Output the (X, Y) coordinate of the center of the cell containing the given text.  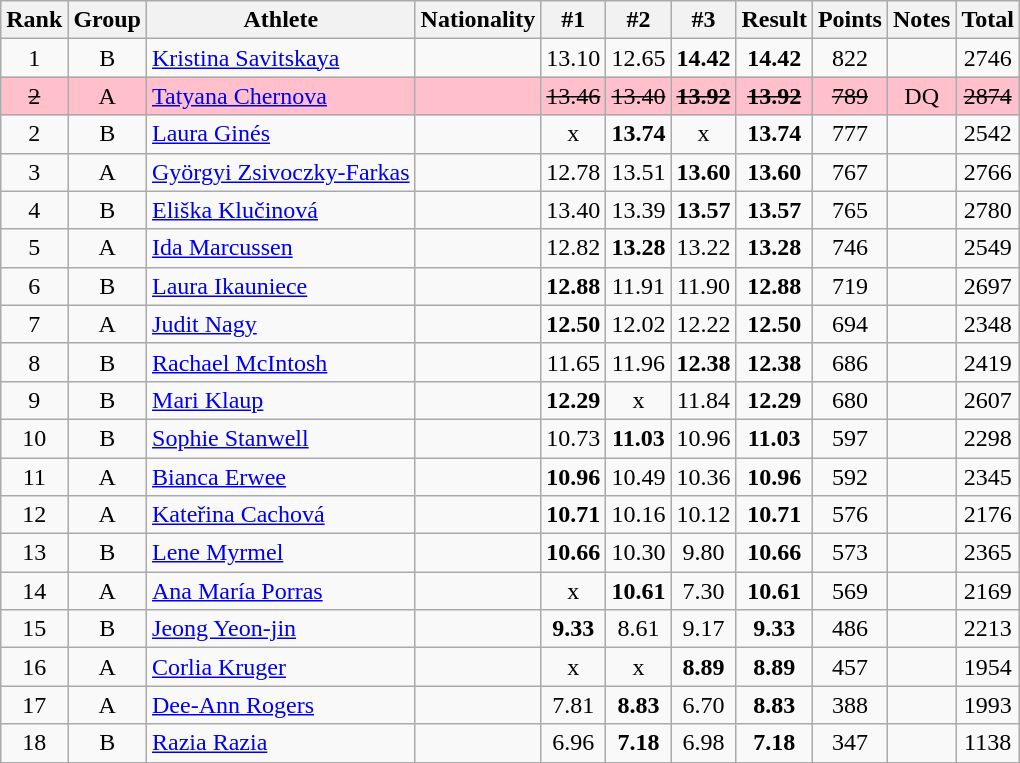
Notes (921, 20)
Result (774, 20)
12.02 (638, 324)
10.36 (704, 477)
13.10 (574, 58)
#1 (574, 20)
7 (34, 324)
Györgyi Zsivoczky-Farkas (282, 172)
Ana María Porras (282, 591)
Total (988, 20)
746 (850, 248)
#3 (704, 20)
1 (34, 58)
10.30 (638, 553)
2419 (988, 362)
2549 (988, 248)
1954 (988, 667)
686 (850, 362)
13.51 (638, 172)
2169 (988, 591)
12 (34, 515)
10.73 (574, 438)
6.98 (704, 743)
576 (850, 515)
16 (34, 667)
14 (34, 591)
694 (850, 324)
Dee-Ann Rogers (282, 705)
Corlia Kruger (282, 667)
Mari Klaup (282, 400)
Kateřina Cachová (282, 515)
11.96 (638, 362)
Eliška Klučinová (282, 210)
7.81 (574, 705)
9.17 (704, 629)
12.78 (574, 172)
2348 (988, 324)
Razia Razia (282, 743)
2766 (988, 172)
6.96 (574, 743)
Athlete (282, 20)
1138 (988, 743)
347 (850, 743)
10 (34, 438)
13.22 (704, 248)
777 (850, 134)
Ida Marcussen (282, 248)
Lene Myrmel (282, 553)
6 (34, 286)
4 (34, 210)
573 (850, 553)
388 (850, 705)
11.65 (574, 362)
Rachael McIntosh (282, 362)
2697 (988, 286)
2542 (988, 134)
11.84 (704, 400)
767 (850, 172)
#2 (638, 20)
15 (34, 629)
2213 (988, 629)
11 (34, 477)
8.61 (638, 629)
765 (850, 210)
Tatyana Chernova (282, 96)
9.80 (704, 553)
822 (850, 58)
Judit Nagy (282, 324)
10.12 (704, 515)
597 (850, 438)
10.16 (638, 515)
6.70 (704, 705)
789 (850, 96)
8 (34, 362)
10.49 (638, 477)
5 (34, 248)
Nationality (478, 20)
13 (34, 553)
9 (34, 400)
Group (108, 20)
17 (34, 705)
12.22 (704, 324)
2365 (988, 553)
11.90 (704, 286)
457 (850, 667)
12.82 (574, 248)
2298 (988, 438)
719 (850, 286)
1993 (988, 705)
592 (850, 477)
Kristina Savitskaya (282, 58)
11.91 (638, 286)
2345 (988, 477)
2780 (988, 210)
13.39 (638, 210)
2176 (988, 515)
2607 (988, 400)
680 (850, 400)
2746 (988, 58)
2874 (988, 96)
3 (34, 172)
486 (850, 629)
Points (850, 20)
Laura Ginés (282, 134)
18 (34, 743)
13.46 (574, 96)
Laura Ikauniece (282, 286)
12.65 (638, 58)
Bianca Erwee (282, 477)
569 (850, 591)
Jeong Yeon-jin (282, 629)
7.30 (704, 591)
Rank (34, 20)
DQ (921, 96)
Sophie Stanwell (282, 438)
